Return the (X, Y) coordinate for the center point of the cell that contains the specified text.  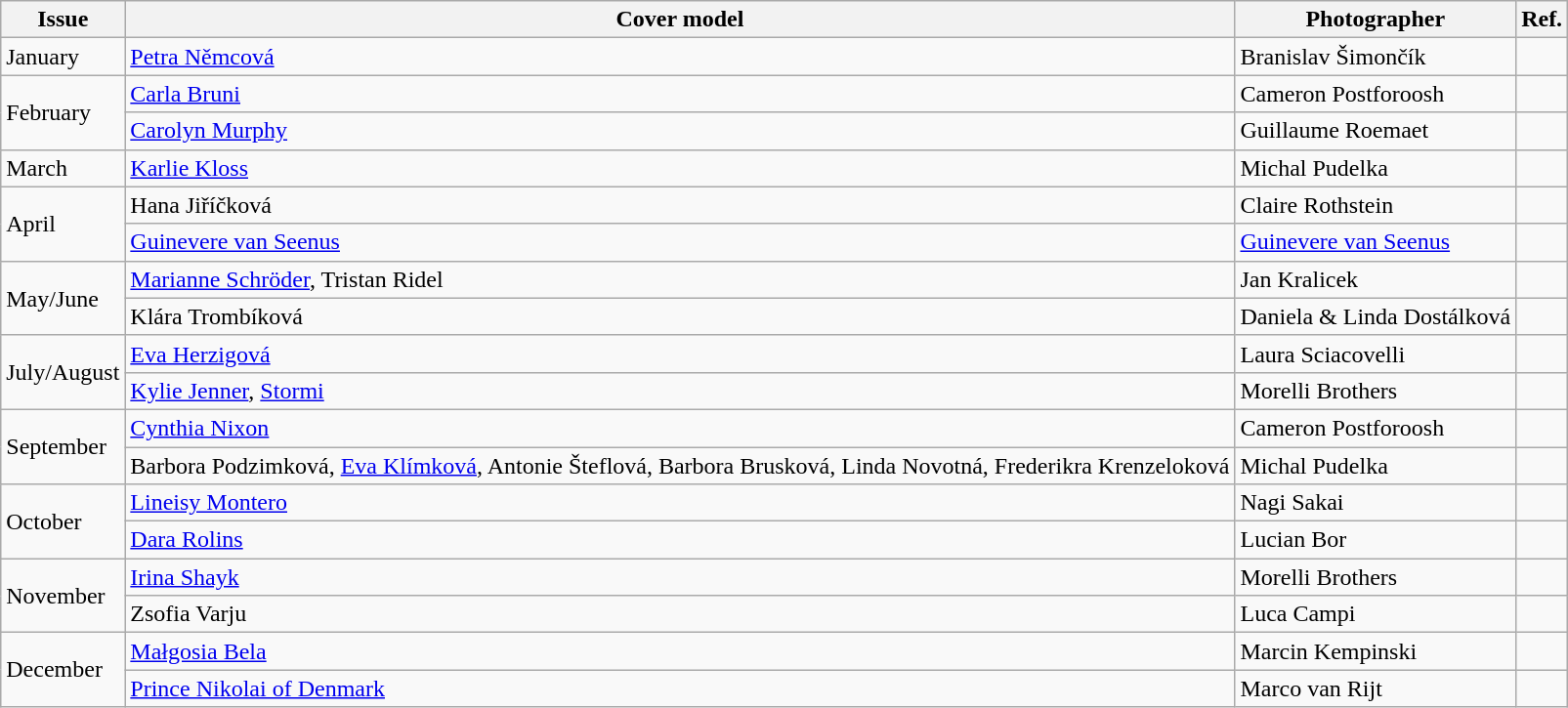
July/August (63, 372)
Kylie Jenner, Stormi (680, 391)
Eva Herzigová (680, 354)
Cover model (680, 20)
February (63, 112)
Branislav Šimončík (1376, 57)
Petra Němcová (680, 57)
Nagi Sakai (1376, 503)
Claire Rothstein (1376, 205)
Issue (63, 20)
Marcin Kempinski (1376, 651)
Guillaume Roemaet (1376, 131)
Marianne Schröder, Tristan Ridel (680, 279)
October (63, 521)
April (63, 224)
Ref. (1542, 20)
Karlie Kloss (680, 168)
Jan Kralicek (1376, 279)
Irina Shayk (680, 577)
Cynthia Nixon (680, 428)
Carolyn Murphy (680, 131)
March (63, 168)
May/June (63, 298)
Zsofia Varju (680, 614)
Małgosia Bela (680, 651)
Lineisy Montero (680, 503)
Lucian Bor (1376, 540)
Daniela & Linda Dostálková (1376, 316)
November (63, 596)
Barbora Podzimková, Eva Klímková, Antonie Šteflová, Barbora Brusková, Linda Novotná, Frederikra Krenzeloková (680, 466)
Photographer (1376, 20)
December (63, 670)
Klára Trombíková (680, 316)
Prince Nikolai of Denmark (680, 688)
September (63, 446)
January (63, 57)
Carla Bruni (680, 94)
Laura Sciacovelli (1376, 354)
Hana Jiříčková (680, 205)
Marco van Rijt (1376, 688)
Luca Campi (1376, 614)
Dara Rolins (680, 540)
